Locate the cell with the specified text and output its [x, y] center coordinate. 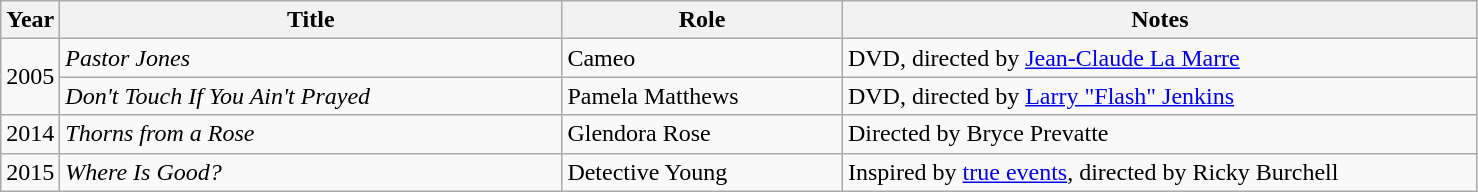
2014 [30, 134]
Cameo [702, 58]
Directed by Bryce Prevatte [1160, 134]
Pamela Matthews [702, 96]
Notes [1160, 20]
Detective Young [702, 172]
Glendora Rose [702, 134]
Inspired by true events, directed by Ricky Burchell [1160, 172]
2015 [30, 172]
Year [30, 20]
DVD, directed by Larry "Flash" Jenkins [1160, 96]
Role [702, 20]
Title [311, 20]
Where Is Good? [311, 172]
2005 [30, 77]
Don't Touch If You Ain't Prayed [311, 96]
Thorns from a Rose [311, 134]
Pastor Jones [311, 58]
DVD, directed by Jean-Claude La Marre [1160, 58]
